Capture the cell that displays the provided text and extract its [x, y] central coordinate. 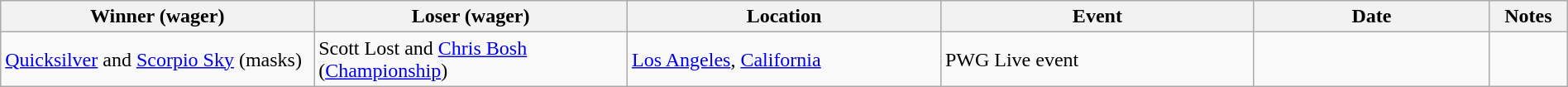
Date [1371, 17]
Location [784, 17]
Scott Lost and Chris Bosh (Championship) [471, 60]
Loser (wager) [471, 17]
PWG Live event [1097, 60]
Winner (wager) [157, 17]
Los Angeles, California [784, 60]
Notes [1528, 17]
Quicksilver and Scorpio Sky (masks) [157, 60]
Event [1097, 17]
